Search for the cell housing the specified text and yield its [X, Y] center coordinate. 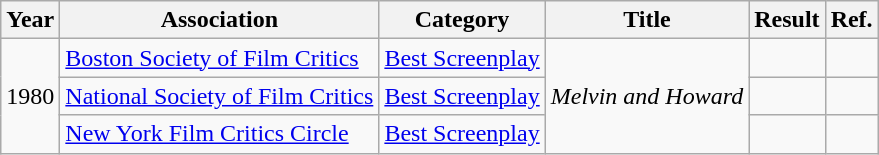
1980 [30, 96]
Category [462, 20]
Year [30, 20]
Association [220, 20]
Ref. [852, 20]
National Society of Film Critics [220, 96]
New York Film Critics Circle [220, 134]
Result [787, 20]
Title [646, 20]
Boston Society of Film Critics [220, 58]
Melvin and Howard [646, 96]
